Scan for the cell matching the given text and deliver its (x, y) coordinate at center. 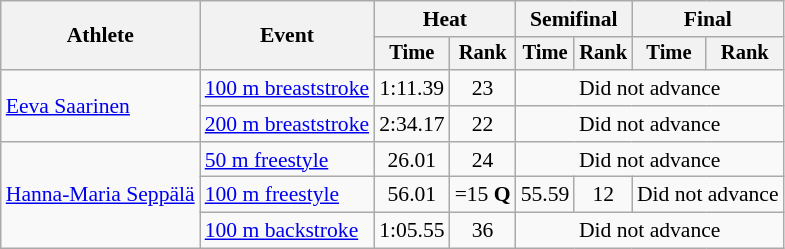
Athlete (100, 36)
200 m breaststroke (287, 124)
36 (483, 231)
100 m freestyle (287, 195)
Final (708, 19)
100 m breaststroke (287, 88)
22 (483, 124)
=15 Q (483, 195)
26.01 (412, 160)
56.01 (412, 195)
1:11.39 (412, 88)
24 (483, 160)
2:34.17 (412, 124)
Hanna-Maria Seppälä (100, 196)
Heat (445, 19)
1:05.55 (412, 231)
100 m backstroke (287, 231)
Semifinal (574, 19)
50 m freestyle (287, 160)
Event (287, 36)
12 (603, 195)
Eeva Saarinen (100, 106)
23 (483, 88)
55.59 (546, 195)
